Scan for the cell matching the given text and deliver its [X, Y] coordinate at center. 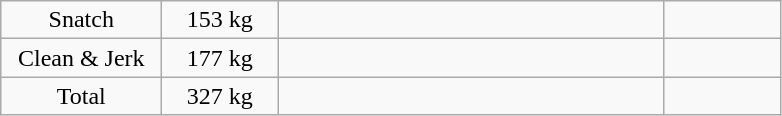
Snatch [82, 20]
Clean & Jerk [82, 58]
177 kg [220, 58]
327 kg [220, 96]
Total [82, 96]
153 kg [220, 20]
